Identify which cell holds the provided text, then report its (X, Y) central coordinate. 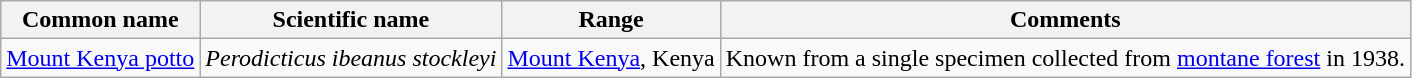
Range (611, 20)
Mount Kenya potto (100, 58)
Mount Kenya, Kenya (611, 58)
Scientific name (351, 20)
Comments (1065, 20)
Known from a single specimen collected from montane forest in 1938. (1065, 58)
Common name (100, 20)
Perodicticus ibeanus stockleyi (351, 58)
